Search for the cell housing the specified text and yield its [x, y] center coordinate. 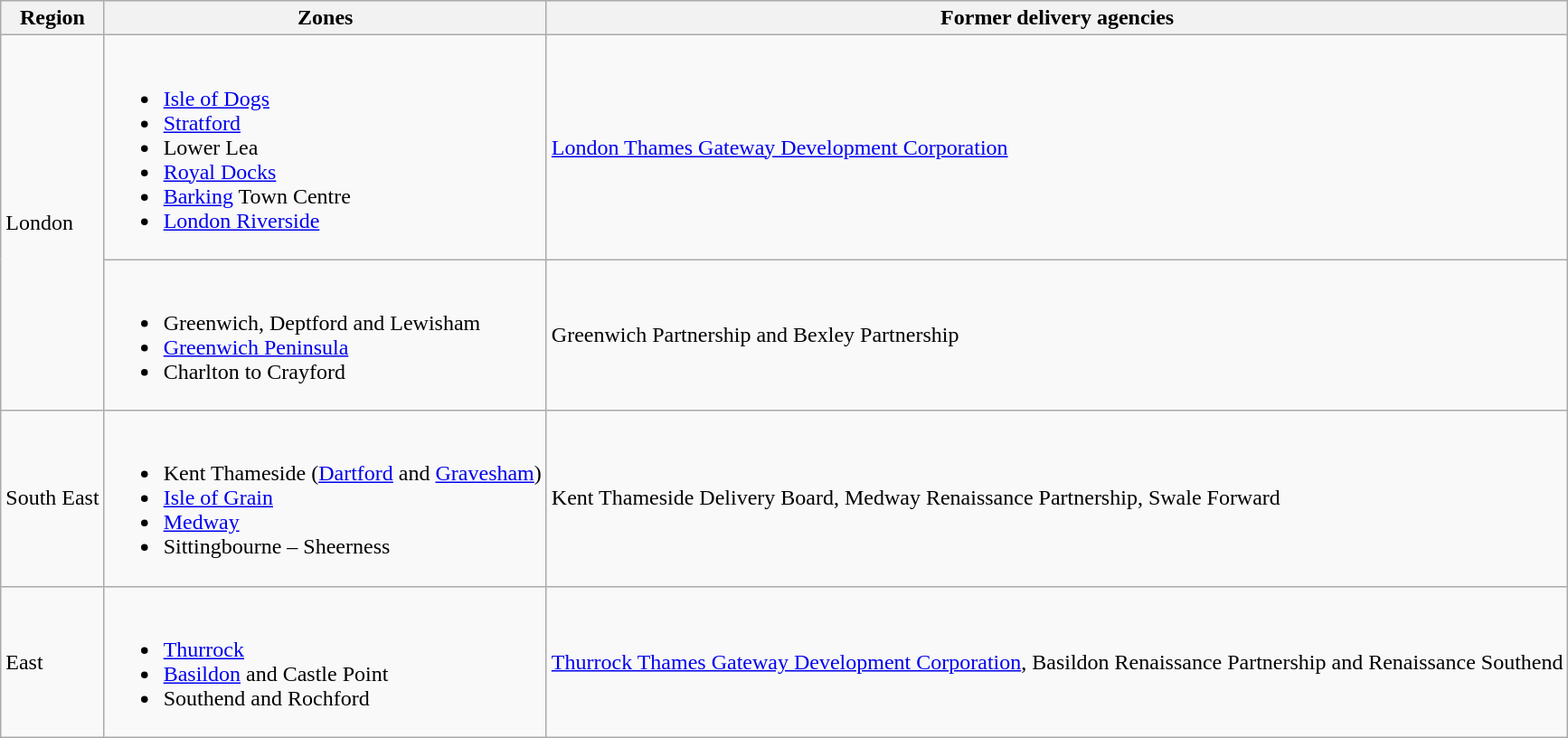
South East [52, 498]
Former delivery agencies [1057, 18]
London Thames Gateway Development Corporation [1057, 147]
East [52, 662]
London [52, 222]
Greenwich, Deptford and LewishamGreenwich PeninsulaCharlton to Crayford [326, 335]
Thurrock Thames Gateway Development Corporation, Basildon Renaissance Partnership and Renaissance Southend [1057, 662]
ThurrockBasildon and Castle PointSouthend and Rochford [326, 662]
Greenwich Partnership and Bexley Partnership [1057, 335]
Kent Thameside Delivery Board, Medway Renaissance Partnership, Swale Forward [1057, 498]
Zones [326, 18]
Isle of DogsStratfordLower LeaRoyal DocksBarking Town CentreLondon Riverside [326, 147]
Kent Thameside (Dartford and Gravesham)Isle of GrainMedwaySittingbourne – Sheerness [326, 498]
Region [52, 18]
